From the cell containing the given text, extract its center point as [x, y] coordinate. 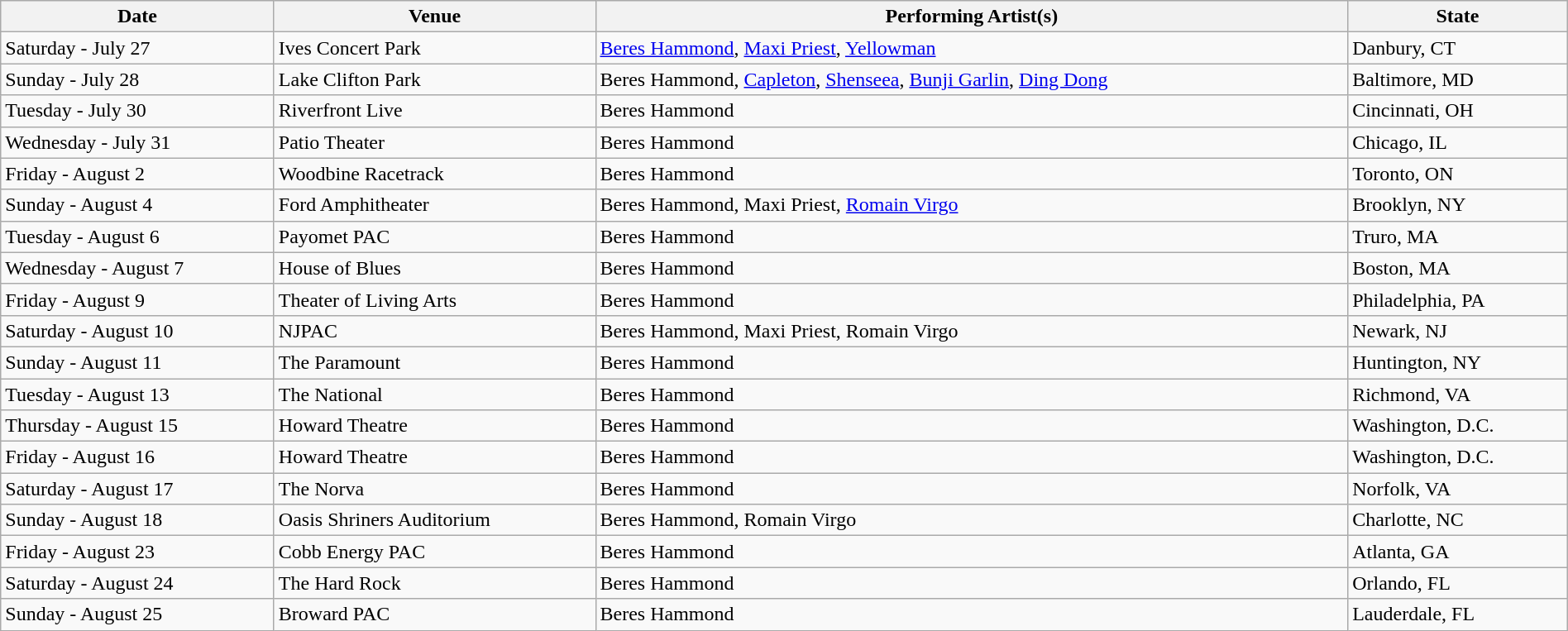
Friday - August 2 [137, 174]
Friday - August 9 [137, 299]
Performing Artist(s) [972, 17]
Date [137, 17]
Friday - August 23 [137, 552]
Truro, MA [1458, 237]
Orlando, FL [1458, 583]
Wednesday - July 31 [137, 142]
The Paramount [435, 362]
Cobb Energy PAC [435, 552]
Oasis Shriners Auditorium [435, 520]
Danbury, CT [1458, 48]
Sunday - August 25 [137, 614]
Charlotte, NC [1458, 520]
Saturday - July 27 [137, 48]
Sunday - July 28 [137, 79]
Tuesday - August 6 [137, 237]
Huntington, NY [1458, 362]
NJPAC [435, 331]
The Hard Rock [435, 583]
Broward PAC [435, 614]
Beres Hammond, Capleton, Shenseea, Bunji Garlin, Ding Dong [972, 79]
State [1458, 17]
Saturday - August 17 [137, 489]
Saturday - August 10 [137, 331]
Norfolk, VA [1458, 489]
Ives Concert Park [435, 48]
Woodbine Racetrack [435, 174]
Ford Amphitheater [435, 205]
Sunday - August 4 [137, 205]
Baltimore, MD [1458, 79]
Riverfront Live [435, 111]
Payomet PAC [435, 237]
Beres Hammond, Romain Virgo [972, 520]
Boston, MA [1458, 268]
Brooklyn, NY [1458, 205]
Venue [435, 17]
Wednesday - August 7 [137, 268]
Richmond, VA [1458, 394]
Philadelphia, PA [1458, 299]
Theater of Living Arts [435, 299]
Cincinnati, OH [1458, 111]
Tuesday - July 30 [137, 111]
The National [435, 394]
The Norva [435, 489]
Lake Clifton Park [435, 79]
Beres Hammond, Maxi Priest, Yellowman [972, 48]
Newark, NJ [1458, 331]
House of Blues [435, 268]
Friday - August 16 [137, 457]
Toronto, ON [1458, 174]
Saturday - August 24 [137, 583]
Patio Theater [435, 142]
Lauderdale, FL [1458, 614]
Sunday - August 18 [137, 520]
Sunday - August 11 [137, 362]
Atlanta, GA [1458, 552]
Chicago, IL [1458, 142]
Tuesday - August 13 [137, 394]
Thursday - August 15 [137, 426]
